Scan for the cell matching the given text and deliver its (X, Y) coordinate at center. 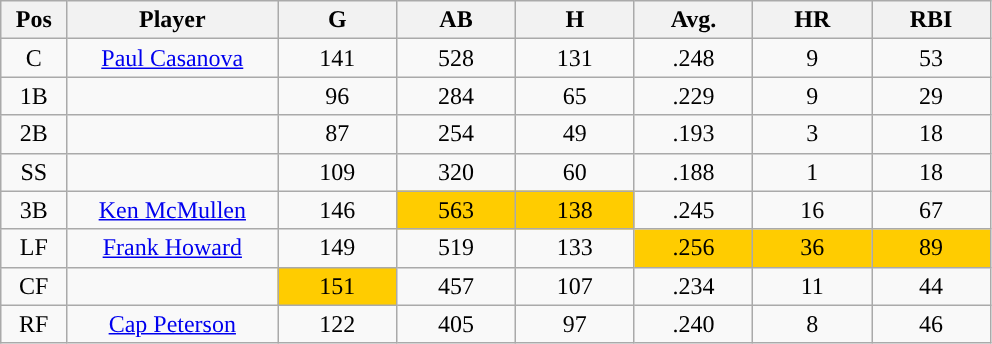
RBI (932, 20)
320 (456, 172)
Ken McMullen (172, 210)
89 (932, 248)
1 (812, 172)
Player (172, 20)
457 (456, 286)
CF (34, 286)
3B (34, 210)
122 (338, 324)
HR (812, 20)
107 (574, 286)
96 (338, 96)
3 (812, 134)
Pos (34, 20)
H (574, 20)
.234 (694, 286)
44 (932, 286)
138 (574, 210)
C (34, 58)
LF (34, 248)
RF (34, 324)
87 (338, 134)
1B (34, 96)
405 (456, 324)
.245 (694, 210)
109 (338, 172)
254 (456, 134)
60 (574, 172)
8 (812, 324)
11 (812, 286)
53 (932, 58)
36 (812, 248)
16 (812, 210)
519 (456, 248)
29 (932, 96)
133 (574, 248)
151 (338, 286)
SS (34, 172)
67 (932, 210)
528 (456, 58)
563 (456, 210)
.188 (694, 172)
49 (574, 134)
97 (574, 324)
.240 (694, 324)
AB (456, 20)
146 (338, 210)
Cap Peterson (172, 324)
46 (932, 324)
Frank Howard (172, 248)
.193 (694, 134)
141 (338, 58)
2B (34, 134)
284 (456, 96)
.256 (694, 248)
149 (338, 248)
.229 (694, 96)
Paul Casanova (172, 58)
G (338, 20)
.248 (694, 58)
Avg. (694, 20)
131 (574, 58)
65 (574, 96)
